Search for the cell housing the specified text and yield its [X, Y] center coordinate. 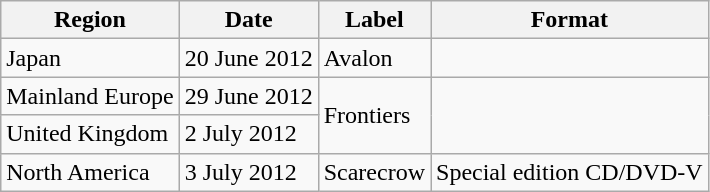
North America [90, 172]
3 July 2012 [248, 172]
29 June 2012 [248, 96]
Frontiers [374, 115]
20 June 2012 [248, 58]
Special edition CD/DVD-V [569, 172]
Japan [90, 58]
Date [248, 20]
Scarecrow [374, 172]
United Kingdom [90, 134]
Label [374, 20]
Avalon [374, 58]
2 July 2012 [248, 134]
Mainland Europe [90, 96]
Format [569, 20]
Region [90, 20]
